Output the [X, Y] coordinate of the center of the cell containing the given text.  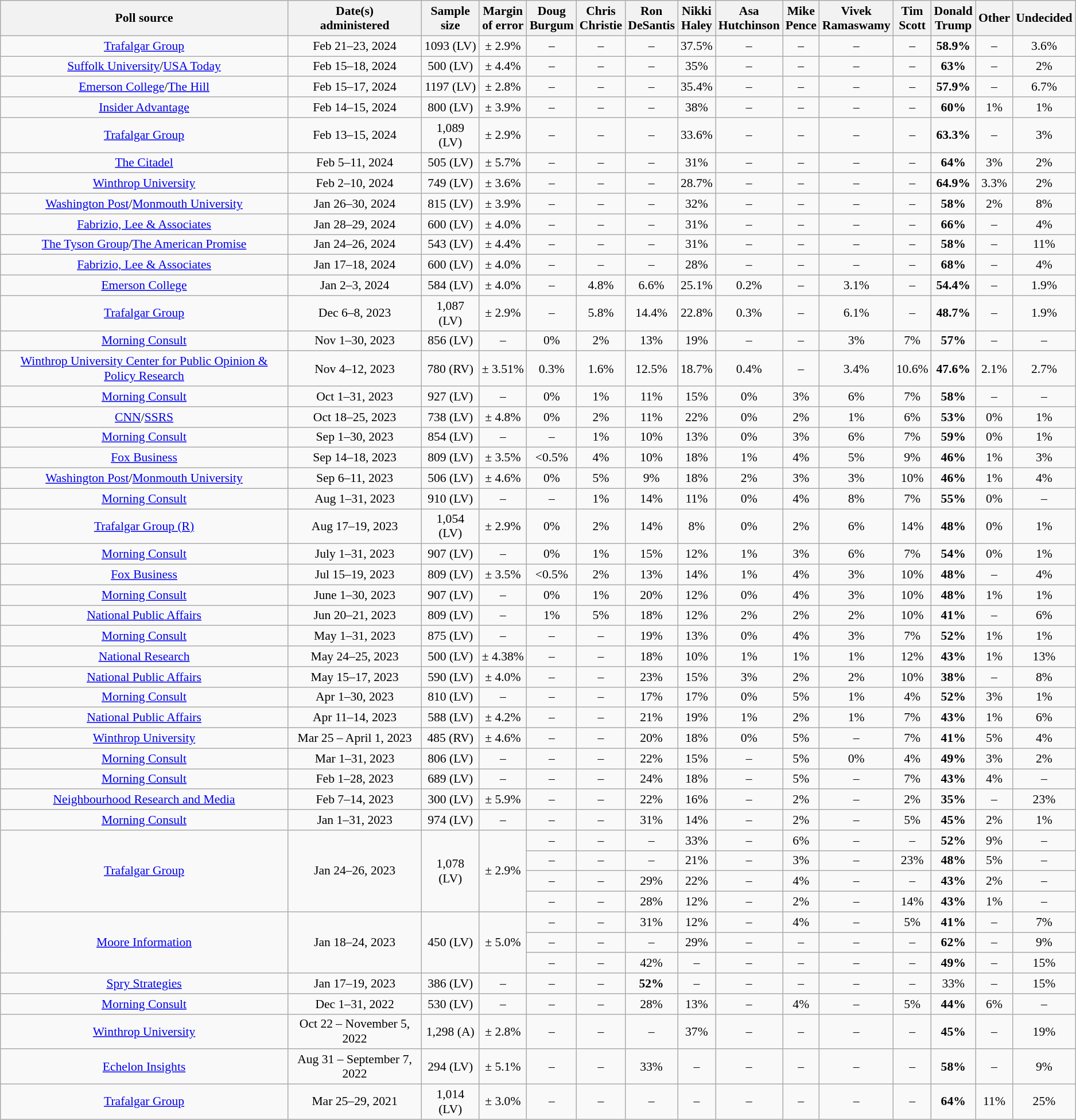
974 (LV) [450, 820]
1197 (LV) [450, 87]
Trafalgar Group (R) [145, 527]
25.1% [697, 286]
Poll source [145, 18]
Emerson College [145, 286]
VivekRamaswamy [856, 18]
63.3% [954, 135]
Echelon Insights [145, 1067]
Nov 4–12, 2023 [355, 368]
386 (LV) [450, 983]
588 (LV) [450, 718]
Feb 1–28, 2023 [355, 779]
Sep 14–18, 2023 [355, 458]
927 (LV) [450, 396]
Spry Strategies [145, 983]
1,014 (LV) [450, 1102]
58.9% [954, 46]
Feb 15–17, 2024 [355, 87]
48.7% [954, 313]
ChrisChristie [601, 18]
450 (LV) [450, 942]
780 (RV) [450, 368]
37.5% [697, 46]
57.9% [954, 87]
1,298 (A) [450, 1032]
Aug 17–19, 2023 [355, 527]
± 3.6% [503, 184]
584 (LV) [450, 286]
506 (LV) [450, 479]
National Research [145, 656]
485 (RV) [450, 738]
CNN/SSRS [145, 417]
910 (LV) [450, 499]
5.8% [601, 313]
2.1% [994, 368]
Marginof error [503, 18]
The Citadel [145, 163]
Sep 6–11, 2023 [355, 479]
Suffolk University/USA Today [145, 67]
37% [697, 1032]
Mar 25 – April 1, 2023 [355, 738]
Neighbourhood Research and Media [145, 800]
Jan 17–18, 2024 [355, 265]
24% [651, 779]
62% [954, 943]
6.6% [651, 286]
42% [651, 963]
3.3% [994, 184]
The Tyson Group/The American Promise [145, 244]
16% [697, 800]
1,089 (LV) [450, 135]
NikkiHaley [697, 18]
May 1–31, 2023 [355, 636]
300 (LV) [450, 800]
RonDeSantis [651, 18]
Jan 18–24, 2023 [355, 942]
MikePence [801, 18]
54.4% [954, 286]
44% [954, 1004]
± 5.1% [503, 1067]
Jan 28–29, 2024 [355, 224]
Jan 2–3, 2024 [355, 286]
Emerson College/The Hill [145, 87]
Winthrop University Center for Public Opinion & Policy Research [145, 368]
810 (LV) [450, 697]
Undecided [1044, 18]
± 4.8% [503, 417]
1,078 (LV) [450, 871]
Date(s)administered [355, 18]
AsaHutchinson [749, 18]
Feb 7–14, 2023 [355, 800]
530 (LV) [450, 1004]
57% [954, 341]
Samplesize [450, 18]
Feb 2–10, 2024 [355, 184]
TimScott [912, 18]
1,054 (LV) [450, 527]
Jan 17–19, 2023 [355, 983]
Jul 15–19, 2023 [355, 575]
25% [1044, 1102]
53% [954, 417]
July 1–31, 2023 [355, 554]
Sep 1–30, 2023 [355, 437]
47.6% [954, 368]
Other [994, 18]
Aug 31 – September 7, 2022 [355, 1067]
Feb 15–18, 2024 [355, 67]
DougBurgum [552, 18]
60% [954, 107]
12.5% [651, 368]
Aug 1–31, 2023 [355, 499]
806 (LV) [450, 759]
± 4.2% [503, 718]
18.7% [697, 368]
June 1–30, 2023 [355, 595]
14.4% [651, 313]
Feb 13–15, 2024 [355, 135]
6.7% [1044, 87]
DonaldTrump [954, 18]
35.4% [697, 87]
Jan 26–30, 2024 [355, 204]
749 (LV) [450, 184]
Oct 18–25, 2023 [355, 417]
Apr 1–30, 2023 [355, 697]
66% [954, 224]
Oct 1–31, 2023 [355, 396]
May 15–17, 2023 [355, 677]
6.1% [856, 313]
Dec 1–31, 2022 [355, 1004]
854 (LV) [450, 437]
2.7% [1044, 368]
Jan 1–31, 2023 [355, 820]
± 5.9% [503, 800]
Jun 20–21, 2023 [355, 616]
68% [954, 265]
Feb 21–23, 2024 [355, 46]
22.8% [697, 313]
590 (LV) [450, 677]
59% [954, 437]
± 4.38% [503, 656]
55% [954, 499]
± 5.0% [503, 942]
± 3.0% [503, 1102]
3.4% [856, 368]
Oct 22 – November 5, 2022 [355, 1032]
0.2% [749, 286]
0.4% [749, 368]
32% [697, 204]
± 5.7% [503, 163]
Mar 25–29, 2021 [355, 1102]
815 (LV) [450, 204]
1093 (LV) [450, 46]
Insider Advantage [145, 107]
10.6% [912, 368]
64.9% [954, 184]
63% [954, 67]
1,087 (LV) [450, 313]
54% [954, 554]
689 (LV) [450, 779]
875 (LV) [450, 636]
± 3.51% [503, 368]
May 24–25, 2023 [355, 656]
4.8% [601, 286]
Mar 1–31, 2023 [355, 759]
294 (LV) [450, 1067]
Jan 24–26, 2024 [355, 244]
1.6% [601, 368]
543 (LV) [450, 244]
505 (LV) [450, 163]
800 (LV) [450, 107]
28.7% [697, 184]
Feb 14–15, 2024 [355, 107]
738 (LV) [450, 417]
33.6% [697, 135]
Jan 24–26, 2023 [355, 871]
Nov 1–30, 2023 [355, 341]
856 (LV) [450, 341]
Apr 11–14, 2023 [355, 718]
3.1% [856, 286]
Feb 5–11, 2024 [355, 163]
Moore Information [145, 942]
Dec 6–8, 2023 [355, 313]
3.6% [1044, 46]
